Determine the [x, y] coordinate at the center of the cell enclosing the given text.  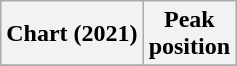
Peakposition [189, 34]
Chart (2021) [72, 34]
